From the cell containing the given text, extract its center point as (x, y) coordinate. 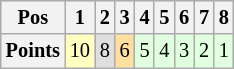
7 (204, 17)
Points (33, 51)
10 (80, 51)
Pos (33, 17)
